Find where the given text appears and provide that cell's center as (X, Y) coordinate. 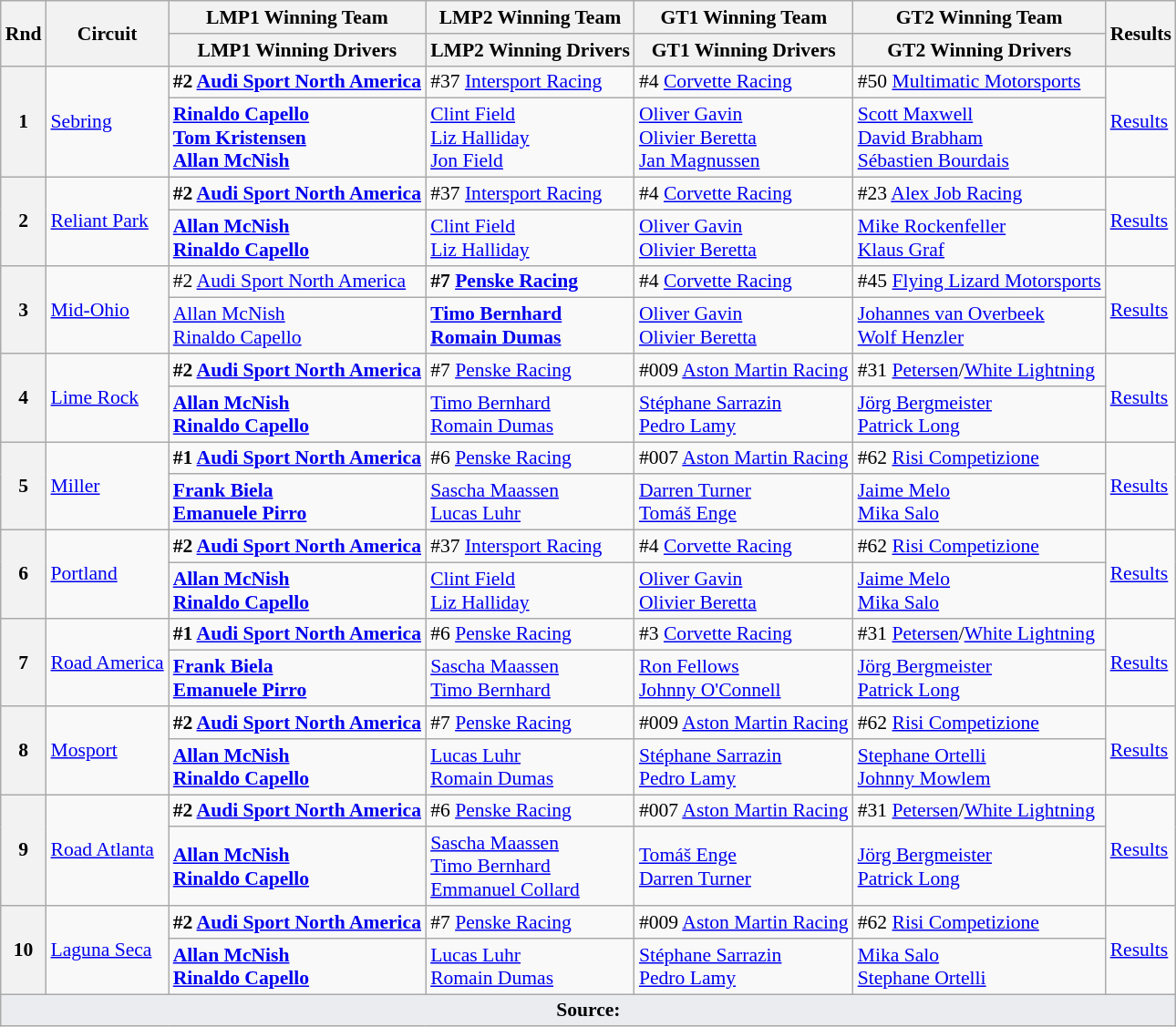
Johannes van Overbeek Wolf Henzler (979, 326)
Oliver Gavin Olivier Beretta Jan Magnussen (744, 139)
GT1 Winning Team (744, 17)
Tomáš Enge Darren Turner (744, 868)
Mid-Ohio (107, 310)
#23 Alex Job Racing (979, 194)
1 (24, 121)
Mika Salo Stephane Ortelli (979, 966)
10 (24, 950)
Circuit (107, 33)
Rnd (24, 33)
Mosport (107, 751)
Road Atlanta (107, 850)
Sebring (107, 121)
7 (24, 662)
8 (24, 751)
#50 Multimatic Motorsports (979, 82)
Source: (589, 1011)
Darren Turner Tomáš Enge (744, 503)
Sascha Maassen Timo Bernhard (531, 678)
GT2 Winning Drivers (979, 50)
#45 Flying Lizard Motorsports (979, 282)
LMP1 Winning Drivers (297, 50)
Mike Rockenfeller Klaus Graf (979, 237)
LMP2 Winning Team (531, 17)
Sascha Maassen Timo Bernhard Emmanuel Collard (531, 868)
4 (24, 397)
LMP2 Winning Drivers (531, 50)
Sascha Maassen Lucas Luhr (531, 503)
6 (24, 574)
Road America (107, 662)
LMP1 Winning Team (297, 17)
5 (24, 487)
2 (24, 222)
Scott Maxwell David Brabham Sébastien Bourdais (979, 139)
#3 Corvette Racing (744, 634)
9 (24, 850)
GT1 Winning Drivers (744, 50)
GT2 Winning Team (979, 17)
Ron Fellows Johnny O'Connell (744, 678)
Miller (107, 487)
3 (24, 310)
Lime Rock (107, 397)
Laguna Seca (107, 950)
Reliant Park (107, 222)
Portland (107, 574)
Clint Field Liz Halliday Jon Field (531, 139)
Stephane Ortelli Johnny Mowlem (979, 767)
Rinaldo Capello Tom Kristensen Allan McNish (297, 139)
